Extract the (x, y) coordinate from the center of the cell holding the provided text.  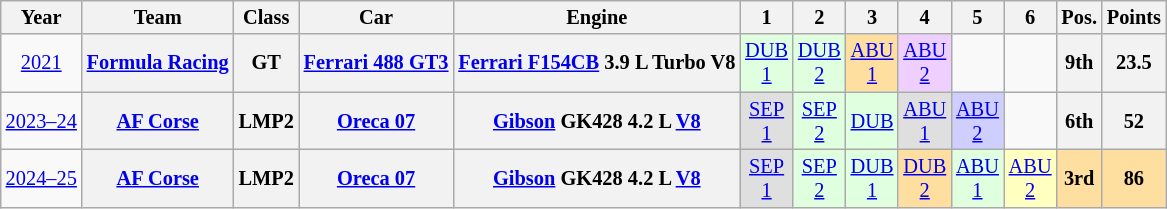
9th (1078, 63)
GT (266, 63)
3 (872, 17)
Formula Racing (158, 63)
Points (1134, 17)
Car (376, 17)
2021 (42, 63)
23.5 (1134, 63)
6th (1078, 121)
1 (766, 17)
4 (924, 17)
86 (1134, 178)
5 (978, 17)
2023–24 (42, 121)
Year (42, 17)
2024–25 (42, 178)
2 (820, 17)
6 (1030, 17)
Ferrari 488 GT3 (376, 63)
DUB (872, 121)
Engine (596, 17)
52 (1134, 121)
Pos. (1078, 17)
3rd (1078, 178)
Class (266, 17)
Ferrari F154CB 3.9 L Turbo V8 (596, 63)
Team (158, 17)
